From the cell containing the given text, extract its center point as (X, Y) coordinate. 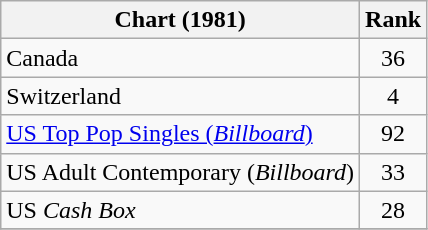
US Cash Box (180, 210)
28 (394, 210)
US Adult Contemporary (Billboard) (180, 172)
Switzerland (180, 96)
92 (394, 134)
Rank (394, 20)
Canada (180, 58)
US Top Pop Singles (Billboard) (180, 134)
33 (394, 172)
4 (394, 96)
36 (394, 58)
Chart (1981) (180, 20)
